Return [x, y] of the center of cell containing provided text 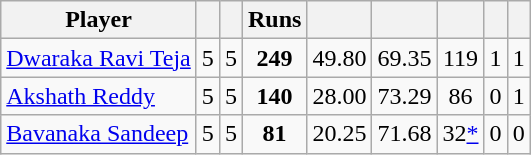
28.00 [340, 96]
Runs [274, 20]
49.80 [340, 58]
81 [274, 134]
Player [99, 20]
140 [274, 96]
32* [460, 134]
249 [274, 58]
71.68 [404, 134]
Dwaraka Ravi Teja [99, 58]
86 [460, 96]
Bavanaka Sandeep [99, 134]
69.35 [404, 58]
73.29 [404, 96]
119 [460, 58]
Akshath Reddy [99, 96]
20.25 [340, 134]
